Search for the cell housing the specified text and yield its [X, Y] center coordinate. 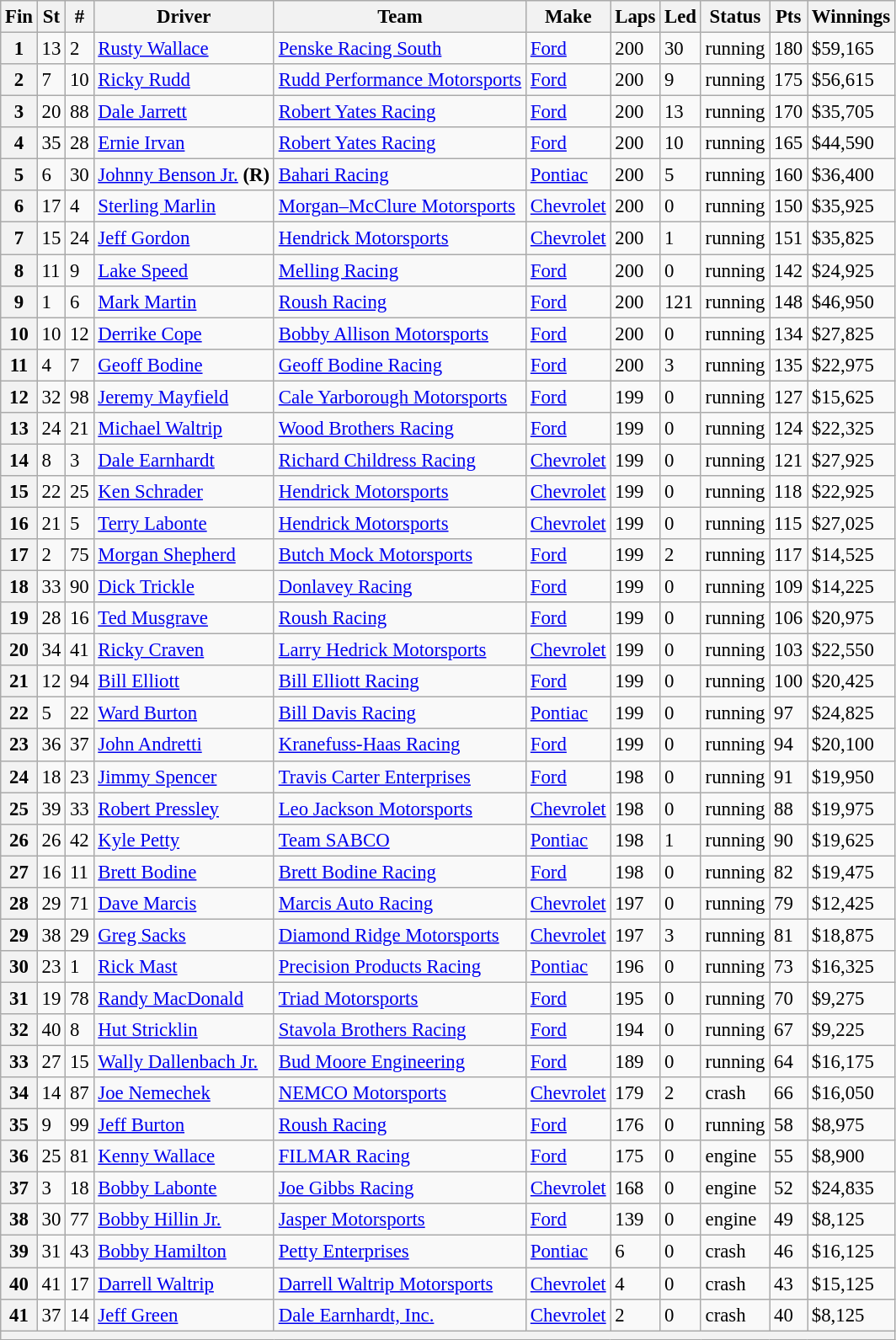
Penske Racing South [399, 49]
$20,100 [851, 745]
Dale Earnhardt [184, 460]
194 [635, 1030]
142 [788, 270]
$36,400 [851, 175]
103 [788, 650]
$8,900 [851, 1156]
Team [399, 17]
Rusty Wallace [184, 49]
Jasper Motorsports [399, 1220]
Brett Bodine [184, 872]
Bill Elliott [184, 681]
$18,875 [851, 935]
Dale Earnhardt, Inc. [399, 1315]
$9,275 [851, 998]
Michael Waltrip [184, 429]
Hut Stricklin [184, 1030]
Leo Jackson Motorsports [399, 809]
71 [79, 904]
Richard Childress Racing [399, 460]
Morgan–McClure Motorsports [399, 206]
$27,825 [851, 334]
$22,550 [851, 650]
$44,590 [851, 143]
Bobby Labonte [184, 1188]
$15,625 [851, 397]
189 [635, 1062]
135 [788, 365]
97 [788, 713]
# [79, 17]
John Andretti [184, 745]
Joe Gibbs Racing [399, 1188]
$19,475 [851, 872]
$24,925 [851, 270]
109 [788, 587]
66 [788, 1093]
$19,950 [851, 777]
Johnny Benson Jr. (R) [184, 175]
$15,125 [851, 1284]
Morgan Shepherd [184, 555]
Wood Brothers Racing [399, 429]
46 [788, 1252]
91 [788, 777]
Winnings [851, 17]
$9,225 [851, 1030]
Stavola Brothers Racing [399, 1030]
87 [79, 1093]
$35,925 [851, 206]
Ernie Irvan [184, 143]
Laps [635, 17]
170 [788, 112]
75 [79, 555]
Ricky Rudd [184, 80]
Derrike Cope [184, 334]
Fin [19, 17]
Rudd Performance Motorsports [399, 80]
Dick Trickle [184, 587]
Jeff Green [184, 1315]
$27,025 [851, 523]
$20,975 [851, 618]
99 [79, 1125]
Randy MacDonald [184, 998]
Jeff Gordon [184, 238]
$16,175 [851, 1062]
115 [788, 523]
150 [788, 206]
79 [788, 904]
52 [788, 1188]
$16,325 [851, 967]
Bahari Racing [399, 175]
Diamond Ridge Motorsports [399, 935]
Make [568, 17]
148 [788, 302]
Bobby Hamilton [184, 1252]
82 [788, 872]
Lake Speed [184, 270]
$14,225 [851, 587]
Sterling Marlin [184, 206]
Geoff Bodine [184, 365]
Jimmy Spencer [184, 777]
Triad Motorsports [399, 998]
Petty Enterprises [399, 1252]
70 [788, 998]
Robert Pressley [184, 809]
Bobby Allison Motorsports [399, 334]
Rick Mast [184, 967]
$24,835 [851, 1188]
$22,925 [851, 492]
195 [635, 998]
67 [788, 1030]
Darrell Waltrip Motorsports [399, 1284]
55 [788, 1156]
Greg Sacks [184, 935]
$20,425 [851, 681]
49 [788, 1220]
Melling Racing [399, 270]
Driver [184, 17]
Travis Carter Enterprises [399, 777]
Marcis Auto Racing [399, 904]
Status [734, 17]
Geoff Bodine Racing [399, 365]
Mark Martin [184, 302]
Dale Jarrett [184, 112]
Bill Davis Racing [399, 713]
165 [788, 143]
Precision Products Racing [399, 967]
Bobby Hillin Jr. [184, 1220]
127 [788, 397]
124 [788, 429]
Larry Hedrick Motorsports [399, 650]
196 [635, 967]
118 [788, 492]
117 [788, 555]
Cale Yarborough Motorsports [399, 397]
73 [788, 967]
134 [788, 334]
Brett Bodine Racing [399, 872]
Kranefuss-Haas Racing [399, 745]
$8,975 [851, 1125]
Jeff Burton [184, 1125]
$35,825 [851, 238]
$14,525 [851, 555]
Led [680, 17]
Ward Burton [184, 713]
NEMCO Motorsports [399, 1093]
Ken Schrader [184, 492]
$24,825 [851, 713]
$22,325 [851, 429]
Pts [788, 17]
$35,705 [851, 112]
Joe Nemechek [184, 1093]
180 [788, 49]
151 [788, 238]
77 [79, 1220]
176 [635, 1125]
Wally Dallenbach Jr. [184, 1062]
168 [635, 1188]
78 [79, 998]
$22,975 [851, 365]
42 [79, 840]
FILMAR Racing [399, 1156]
$19,975 [851, 809]
$16,050 [851, 1093]
Ted Musgrave [184, 618]
Kenny Wallace [184, 1156]
Terry Labonte [184, 523]
Kyle Petty [184, 840]
$27,925 [851, 460]
179 [635, 1093]
Butch Mock Motorsports [399, 555]
Jeremy Mayfield [184, 397]
$16,125 [851, 1252]
106 [788, 618]
Dave Marcis [184, 904]
$12,425 [851, 904]
58 [788, 1125]
Bud Moore Engineering [399, 1062]
$56,615 [851, 80]
160 [788, 175]
139 [635, 1220]
Ricky Craven [184, 650]
$19,625 [851, 840]
98 [79, 397]
Bill Elliott Racing [399, 681]
Team SABCO [399, 840]
100 [788, 681]
Darrell Waltrip [184, 1284]
64 [788, 1062]
$46,950 [851, 302]
$59,165 [851, 49]
Donlavey Racing [399, 587]
St [51, 17]
